Search for the cell housing the specified text and yield its (x, y) center coordinate. 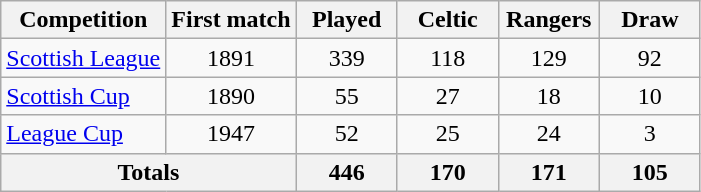
Totals (148, 172)
170 (448, 172)
25 (448, 134)
Rangers (548, 20)
24 (548, 134)
105 (650, 172)
First match (231, 20)
446 (346, 172)
1947 (231, 134)
118 (448, 58)
1891 (231, 58)
3 (650, 134)
27 (448, 96)
339 (346, 58)
Draw (650, 20)
Scottish Cup (84, 96)
Played (346, 20)
129 (548, 58)
Celtic (448, 20)
10 (650, 96)
1890 (231, 96)
League Cup (84, 134)
55 (346, 96)
Competition (84, 20)
92 (650, 58)
52 (346, 134)
171 (548, 172)
Scottish League (84, 58)
18 (548, 96)
